Search for the cell housing the specified text and yield its (X, Y) center coordinate. 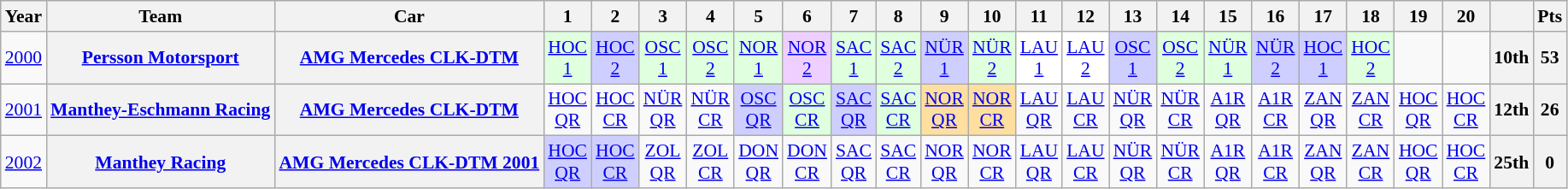
Manthey-Eschmann Racing (161, 109)
16 (1276, 16)
6 (807, 16)
DONCR (807, 162)
2001 (24, 109)
19 (1418, 16)
20 (1466, 16)
0 (1550, 162)
Year (24, 16)
18 (1371, 16)
Car (408, 16)
13 (1133, 16)
12th (1511, 109)
OSCQR (759, 109)
SAC1 (854, 58)
2000 (24, 58)
12 (1085, 16)
Pts (1550, 16)
ZOLCR (710, 162)
Manthey Racing (161, 162)
Team (161, 16)
17 (1323, 16)
LAU1 (1039, 58)
11 (1039, 16)
25th (1511, 162)
4 (710, 16)
15 (1228, 16)
26 (1550, 109)
10 (992, 16)
14 (1180, 16)
Persson Motorsport (161, 58)
9 (944, 16)
ZOLQR (663, 162)
OSCCR (807, 109)
53 (1550, 58)
NOR1 (759, 58)
LAU2 (1085, 58)
8 (898, 16)
2002 (24, 162)
NOR2 (807, 58)
DONQR (759, 162)
1 (567, 16)
AMG Mercedes CLK-DTM 2001 (408, 162)
7 (854, 16)
2 (615, 16)
3 (663, 16)
SAC2 (898, 58)
10th (1511, 58)
5 (759, 16)
